Pinpoint the cell where the given text exists, returning its (x, y) midpoint coordinate. 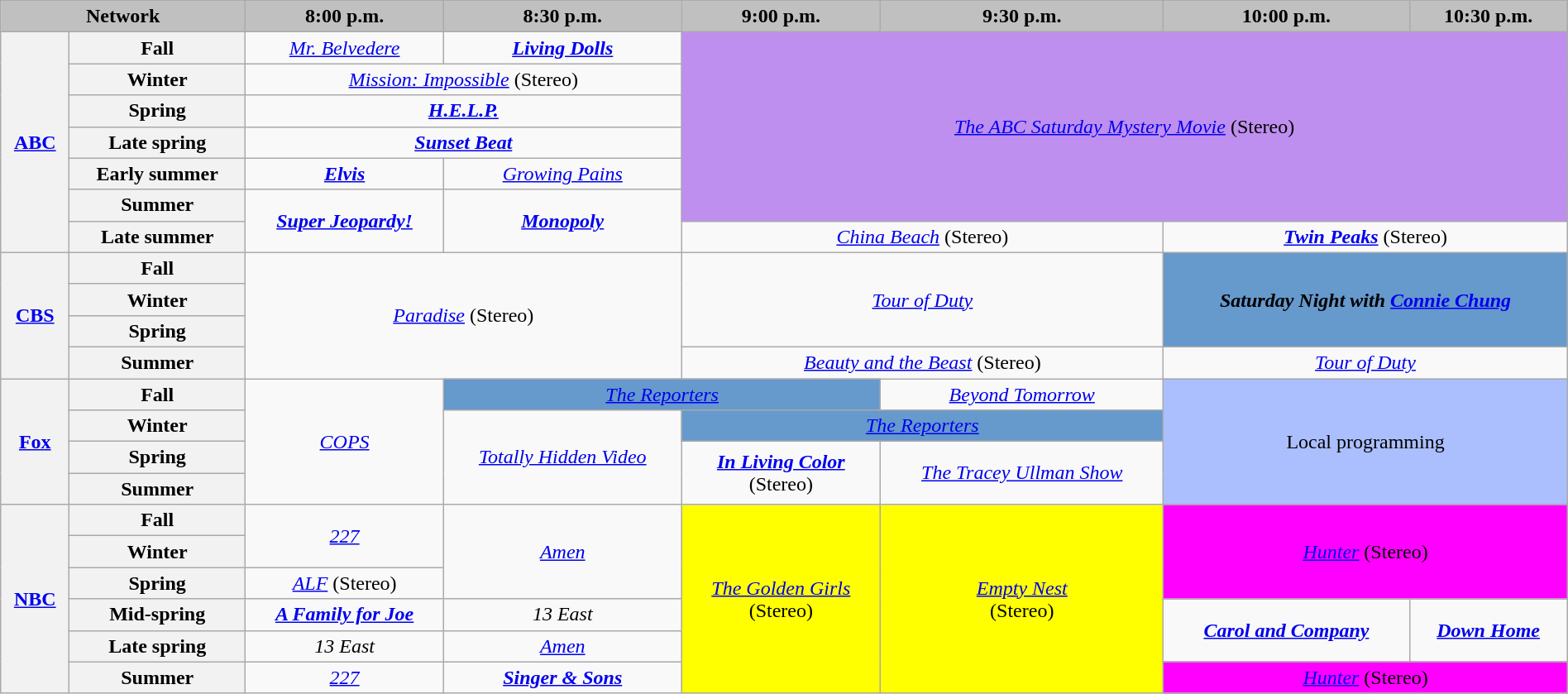
Sunset Beat (463, 142)
Network (123, 17)
China Beach (Stereo) (923, 237)
9:00 p.m. (781, 17)
Twin Peaks (Stereo) (1365, 237)
Beauty and the Beast (Stereo) (923, 362)
Super Jeopardy! (345, 221)
Growing Pains (562, 174)
Fox (35, 442)
CBS (35, 315)
H.E.L.P. (463, 111)
Mr. Belvedere (345, 48)
Living Dolls (562, 48)
ABC (35, 142)
NBC (35, 599)
Beyond Tomorrow (1022, 395)
The Golden Girls(Stereo) (781, 599)
Singer & Sons (562, 677)
Local programming (1365, 442)
10:30 p.m. (1489, 17)
Late summer (157, 237)
A Family for Joe (345, 615)
Monopoly (562, 221)
Totally Hidden Video (562, 457)
9:30 p.m. (1022, 17)
Down Home (1489, 630)
Elvis (345, 174)
In Living Color(Stereo) (781, 473)
Early summer (157, 174)
8:30 p.m. (562, 17)
The Tracey Ullman Show (1022, 473)
The ABC Saturday Mystery Movie (Stereo) (1125, 127)
Empty Nest(Stereo) (1022, 599)
Mission: Impossible (Stereo) (463, 79)
Paradise (Stereo) (463, 315)
Saturday Night with Connie Chung (1365, 299)
Mid-spring (157, 615)
ALF (Stereo) (345, 583)
8:00 p.m. (345, 17)
Carol and Company (1287, 630)
COPS (345, 442)
10:00 p.m. (1287, 17)
